Detect which cell encompasses the target text, then output its [X, Y] center coordinate. 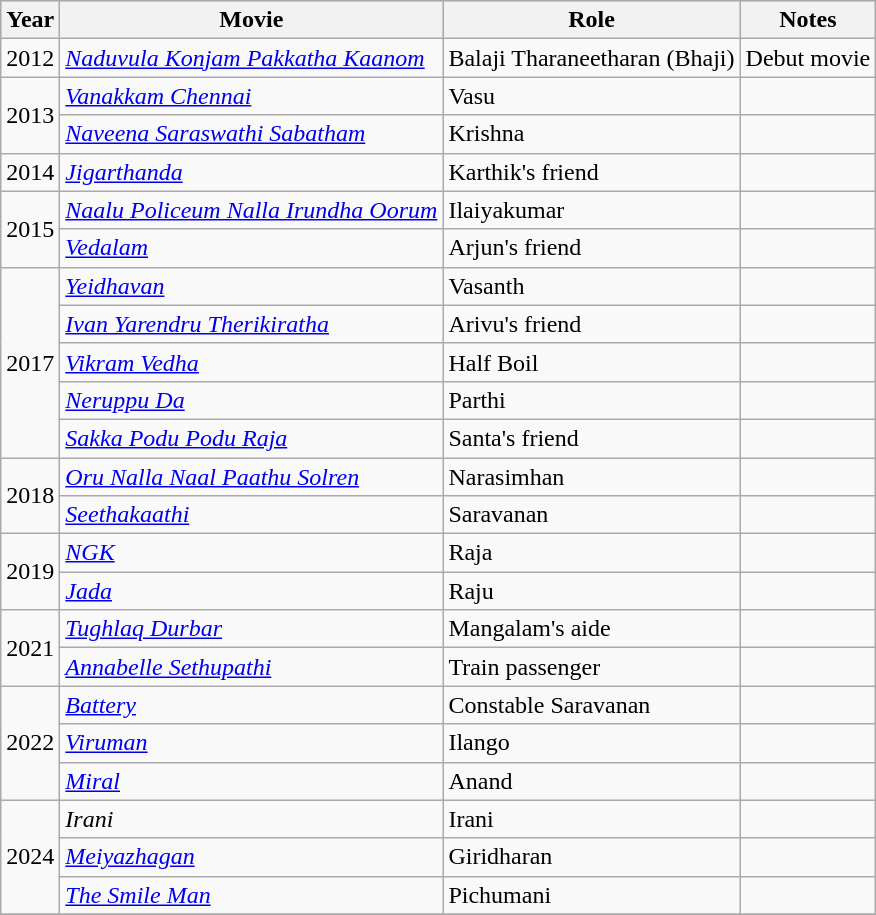
Parthi [592, 400]
Raja [592, 553]
Krishna [592, 134]
2014 [30, 172]
Vanakkam Chennai [252, 96]
Half Boil [592, 362]
Raju [592, 591]
2017 [30, 362]
2012 [30, 58]
Santa's friend [592, 438]
Naalu Policeum Nalla Irundha Oorum [252, 210]
Mangalam's aide [592, 629]
Jada [252, 591]
Constable Saravanan [592, 705]
Arjun's friend [592, 248]
NGK [252, 553]
Arivu's friend [592, 324]
Ilango [592, 743]
2024 [30, 857]
Saravanan [592, 515]
Year [30, 20]
Notes [808, 20]
Viruman [252, 743]
Anand [592, 781]
Jigarthanda [252, 172]
Miral [252, 781]
2021 [30, 648]
Pichumani [592, 895]
Movie [252, 20]
The Smile Man [252, 895]
Vasu [592, 96]
Karthik's friend [592, 172]
Ilaiyakumar [592, 210]
Sakka Podu Podu Raja [252, 438]
Naduvula Konjam Pakkatha Kaanom [252, 58]
Vedalam [252, 248]
2013 [30, 115]
Tughlaq Durbar [252, 629]
Naveena Saraswathi Sabatham [252, 134]
Balaji Tharaneetharan (Bhaji) [592, 58]
Train passenger [592, 667]
Vikram Vedha [252, 362]
Ivan Yarendru Therikiratha [252, 324]
Seethakaathi [252, 515]
Yeidhavan [252, 286]
Meiyazhagan [252, 857]
Vasanth [592, 286]
2015 [30, 229]
Role [592, 20]
Oru Nalla Naal Paathu Solren [252, 477]
Annabelle Sethupathi [252, 667]
Neruppu Da [252, 400]
2022 [30, 743]
Giridharan [592, 857]
Narasimhan [592, 477]
Debut movie [808, 58]
2018 [30, 496]
Battery [252, 705]
2019 [30, 572]
